Output the (x, y) coordinate of the center of the cell containing the given text.  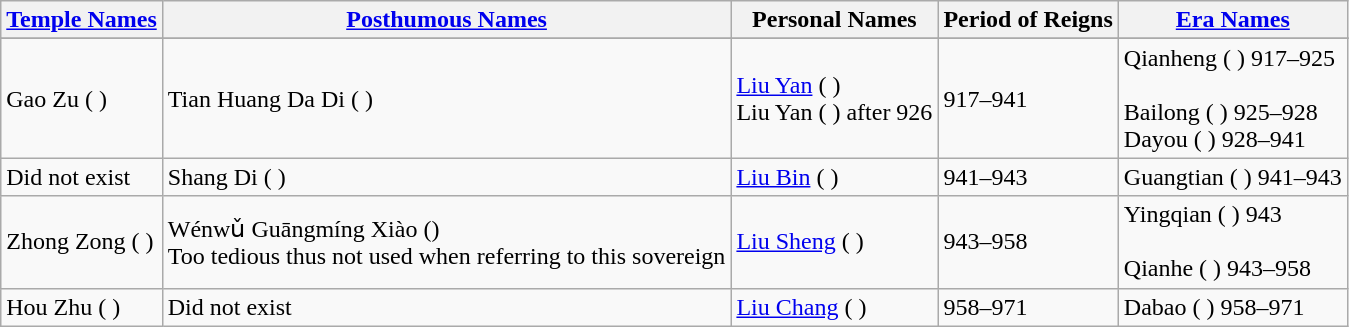
917–941 (1028, 98)
943–958 (1028, 242)
Liu Sheng ( ) (834, 242)
Shang Di ( ) (446, 177)
Era Names (1232, 20)
Yingqian ( ) 943Qianhe ( ) 943–958 (1232, 242)
Period of Reigns (1028, 20)
958–971 (1028, 307)
Zhong Zong ( ) (82, 242)
941–943 (1028, 177)
Posthumous Names (446, 20)
Personal Names (834, 20)
Temple Names (82, 20)
Wénwǔ Guāngmíng Xiào ()Too tedious thus not used when referring to this sovereign (446, 242)
Liu Bin ( ) (834, 177)
Dabao ( ) 958–971 (1232, 307)
Qianheng ( ) 917–925Bailong ( ) 925–928 Dayou ( ) 928–941 (1232, 98)
Hou Zhu ( ) (82, 307)
Gao Zu ( ) (82, 98)
Tian Huang Da Di ( ) (446, 98)
Liu Yan ( )Liu Yan ( ) after 926 (834, 98)
Liu Chang ( ) (834, 307)
Guangtian ( ) 941–943 (1232, 177)
